For the text-containing cell, return its midpoint in (x, y) coordinate format. 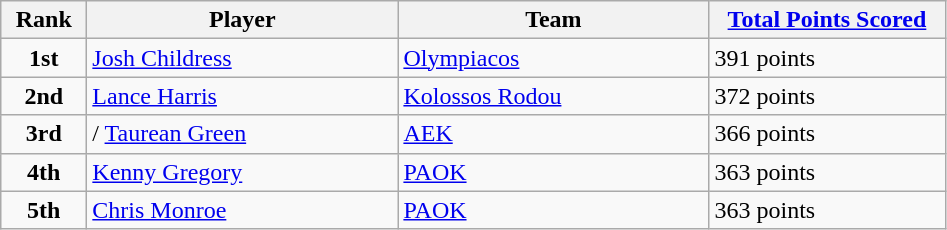
5th (44, 210)
Rank (44, 20)
Josh Childress (242, 58)
372 points (827, 96)
366 points (827, 134)
4th (44, 172)
Chris Monroe (242, 210)
Total Points Scored (827, 20)
391 points (827, 58)
2nd (44, 96)
3rd (44, 134)
Kolossos Rodou (554, 96)
Lance Harris (242, 96)
AEK (554, 134)
Olympiacos (554, 58)
Team (554, 20)
Kenny Gregory (242, 172)
Player (242, 20)
/ Taurean Green (242, 134)
1st (44, 58)
